Capture the cell that displays the provided text and extract its [X, Y] central coordinate. 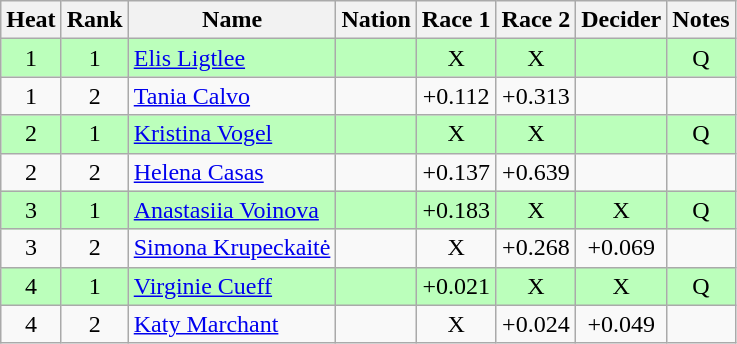
+0.639 [536, 172]
Elis Ligtlee [232, 58]
Name [232, 20]
+0.021 [456, 286]
+0.183 [456, 210]
Rank [94, 20]
Notes [701, 20]
Simona Krupeckaitė [232, 248]
+0.069 [622, 248]
+0.024 [536, 324]
+0.268 [536, 248]
Katy Marchant [232, 324]
Virginie Cueff [232, 286]
Race 2 [536, 20]
+0.112 [456, 96]
Nation [376, 20]
+0.137 [456, 172]
+0.313 [536, 96]
Helena Casas [232, 172]
+0.049 [622, 324]
Anastasiia Voinova [232, 210]
Decider [622, 20]
Race 1 [456, 20]
Heat [31, 20]
Tania Calvo [232, 96]
Kristina Vogel [232, 134]
